Return the (X, Y) coordinate for the center point of the cell that contains the specified text.  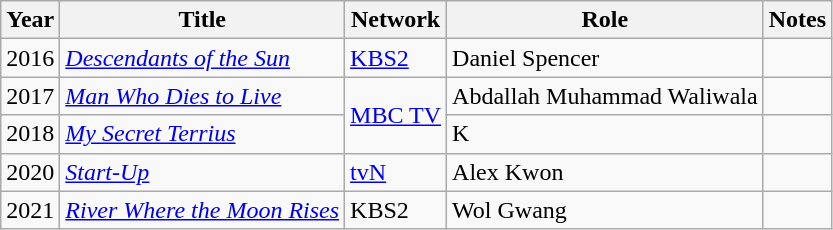
Year (30, 20)
2017 (30, 96)
Abdallah Muhammad Waliwala (606, 96)
2018 (30, 134)
Role (606, 20)
Network (396, 20)
Title (202, 20)
Alex Kwon (606, 172)
MBC TV (396, 115)
tvN (396, 172)
K (606, 134)
River Where the Moon Rises (202, 210)
Descendants of the Sun (202, 58)
Start-Up (202, 172)
Man Who Dies to Live (202, 96)
My Secret Terrius (202, 134)
2016 (30, 58)
Daniel Spencer (606, 58)
2021 (30, 210)
Notes (797, 20)
2020 (30, 172)
Wol Gwang (606, 210)
